Capture the cell that displays the provided text and extract its [X, Y] central coordinate. 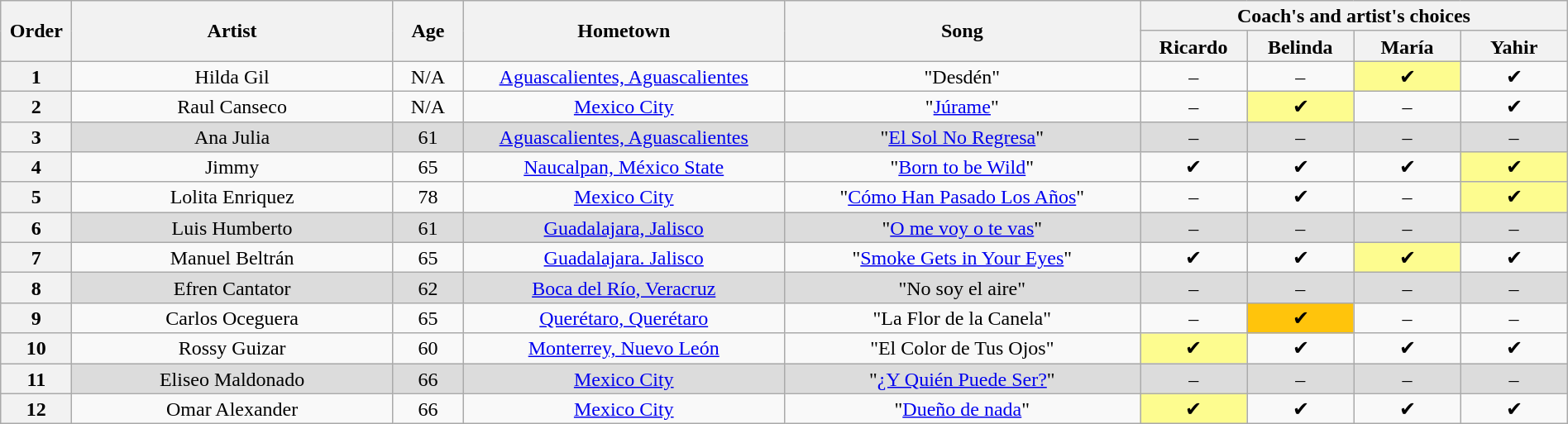
7 [36, 258]
"O me voy o te vas" [963, 228]
9 [36, 317]
Artist [232, 31]
Raul Canseco [232, 106]
Coach's and artist's choices [1355, 17]
"¿Y Quién Puede Ser?" [963, 379]
Efren Cantator [232, 288]
Yahir [1513, 46]
Ana Julia [232, 137]
"La Flor de la Canela" [963, 317]
12 [36, 408]
Monterrey, Nuevo León [624, 349]
8 [36, 288]
"El Color de Tus Ojos" [963, 349]
Age [428, 31]
78 [428, 197]
Hilda Gil [232, 76]
Guadalajara. Jalisco [624, 258]
2 [36, 106]
Hometown [624, 31]
Carlos Oceguera [232, 317]
Order [36, 31]
"Desdén" [963, 76]
11 [36, 379]
Boca del Río, Veracruz [624, 288]
3 [36, 137]
"Dueño de nada" [963, 408]
María [1408, 46]
"Smoke Gets in Your Eyes" [963, 258]
Querétaro, Querétaro [624, 317]
5 [36, 197]
"Born to be Wild" [963, 167]
Luis Humberto [232, 228]
Eliseo Maldonado [232, 379]
Belinda [1300, 46]
"Júrame" [963, 106]
Guadalajara, Jalisco [624, 228]
"No soy el aire" [963, 288]
Ricardo [1194, 46]
60 [428, 349]
10 [36, 349]
Jimmy [232, 167]
Lolita Enriquez [232, 197]
Manuel Beltrán [232, 258]
4 [36, 167]
Omar Alexander [232, 408]
6 [36, 228]
62 [428, 288]
Naucalpan, México State [624, 167]
1 [36, 76]
"Cómo Han Pasado Los Años" [963, 197]
Song [963, 31]
"El Sol No Regresa" [963, 137]
Rossy Guizar [232, 349]
